Find where the given text appears and provide that cell's center as [X, Y] coordinate. 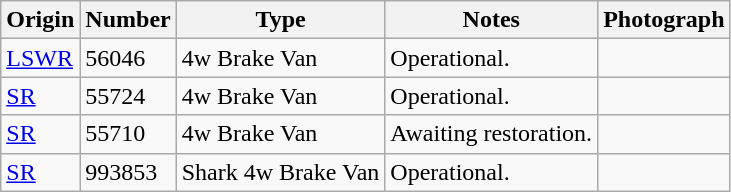
56046 [128, 58]
55710 [128, 134]
993853 [128, 172]
Origin [40, 20]
Awaiting restoration. [492, 134]
Shark 4w Brake Van [280, 172]
Notes [492, 20]
LSWR [40, 58]
Photograph [664, 20]
Number [128, 20]
55724 [128, 96]
Type [280, 20]
